Determine the [X, Y] coordinate at the center of the cell enclosing the given text.  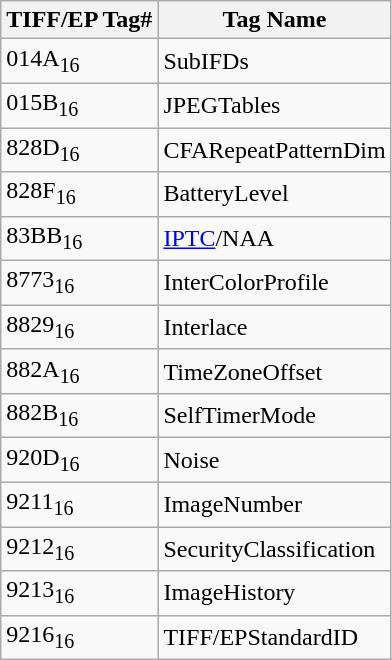
Interlace [274, 327]
ImageHistory [274, 593]
015B16 [80, 105]
921116 [80, 504]
SelfTimerMode [274, 416]
Tag Name [274, 20]
014A16 [80, 61]
ImageNumber [274, 504]
InterColorProfile [274, 283]
920D16 [80, 460]
JPEGTables [274, 105]
877316 [80, 283]
882916 [80, 327]
921316 [80, 593]
Noise [274, 460]
IPTC/NAA [274, 238]
83BB16 [80, 238]
CFARepeatPatternDim [274, 150]
SubIFDs [274, 61]
SecurityClassification [274, 549]
921216 [80, 549]
BatteryLevel [274, 194]
828D16 [80, 150]
TimeZoneOffset [274, 371]
TIFF/EPStandardID [274, 637]
882A16 [80, 371]
TIFF/EP Tag# [80, 20]
828F16 [80, 194]
921616 [80, 637]
882B16 [80, 416]
